From the cell containing the given text, extract its center point as (x, y) coordinate. 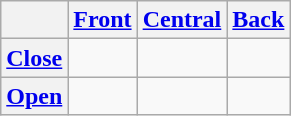
Back (258, 20)
Open (34, 96)
Central (182, 20)
Close (34, 58)
Front (102, 20)
